Search for the cell housing the specified text and yield its [x, y] center coordinate. 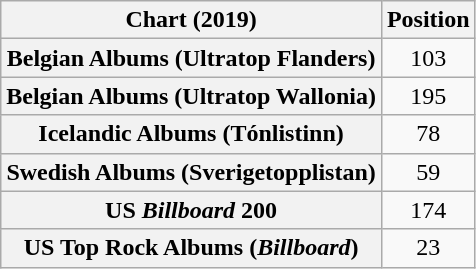
Belgian Albums (Ultratop Wallonia) [192, 96]
Position [428, 20]
Swedish Albums (Sverigetopplistan) [192, 172]
US Billboard 200 [192, 210]
174 [428, 210]
23 [428, 248]
US Top Rock Albums (Billboard) [192, 248]
59 [428, 172]
Icelandic Albums (Tónlistinn) [192, 134]
103 [428, 58]
195 [428, 96]
Belgian Albums (Ultratop Flanders) [192, 58]
Chart (2019) [192, 20]
78 [428, 134]
